From the cell containing the given text, extract its center point as (X, Y) coordinate. 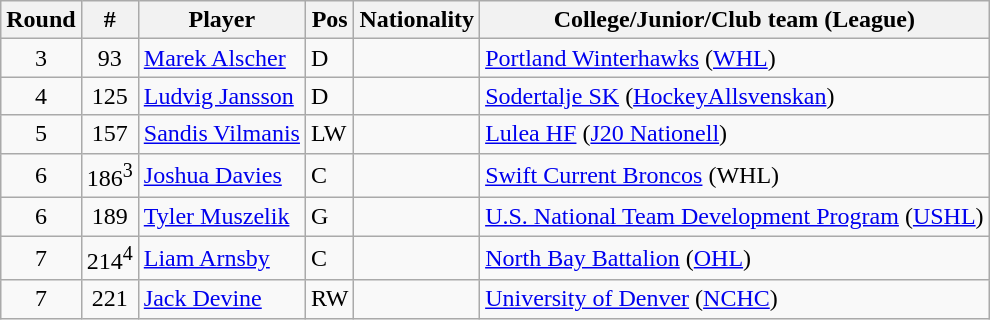
Joshua Davies (222, 176)
Nationality (417, 20)
Swift Current Broncos (WHL) (735, 176)
189 (110, 217)
5 (41, 134)
Sodertalje SK (HockeyAllsvenskan) (735, 96)
Tyler Muszelik (222, 217)
College/Junior/Club team (League) (735, 20)
# (110, 20)
2144 (110, 258)
157 (110, 134)
LW (329, 134)
U.S. National Team Development Program (USHL) (735, 217)
1863 (110, 176)
3 (41, 58)
University of Denver (NCHC) (735, 299)
Ludvig Jansson (222, 96)
G (329, 217)
Marek Alscher (222, 58)
Portland Winterhawks (WHL) (735, 58)
Liam Arnsby (222, 258)
Round (41, 20)
Lulea HF (J20 Nationell) (735, 134)
RW (329, 299)
93 (110, 58)
Pos (329, 20)
Jack Devine (222, 299)
North Bay Battalion (OHL) (735, 258)
Player (222, 20)
221 (110, 299)
Sandis Vilmanis (222, 134)
125 (110, 96)
4 (41, 96)
